From the cell containing the given text, extract its center point as [X, Y] coordinate. 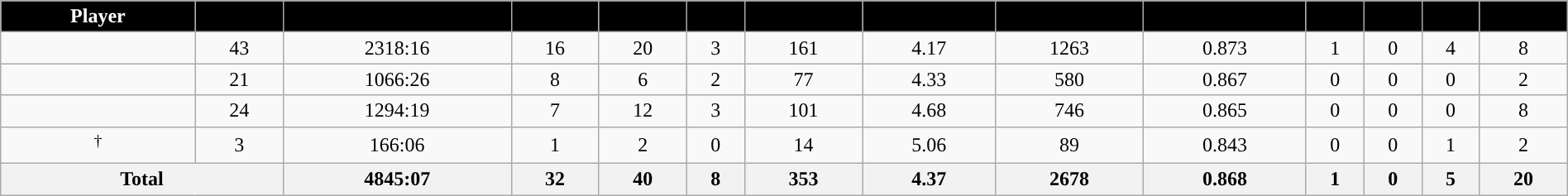
4.68 [930, 111]
6 [643, 79]
21 [239, 79]
0.865 [1224, 111]
14 [804, 146]
32 [555, 179]
77 [804, 79]
5.06 [930, 146]
† [98, 146]
5 [1451, 179]
4 [1451, 48]
0.868 [1224, 179]
0.843 [1224, 146]
24 [239, 111]
4.17 [930, 48]
166:06 [397, 146]
1294:19 [397, 111]
353 [804, 179]
2678 [1068, 179]
746 [1068, 111]
2318:16 [397, 48]
40 [643, 179]
101 [804, 111]
7 [555, 111]
43 [239, 48]
4.37 [930, 179]
4.33 [930, 79]
12 [643, 111]
89 [1068, 146]
161 [804, 48]
4845:07 [397, 179]
Player [98, 17]
0.873 [1224, 48]
580 [1068, 79]
1066:26 [397, 79]
0.867 [1224, 79]
1263 [1068, 48]
16 [555, 48]
Total [142, 179]
